From the cell containing the given text, extract its center point as [X, Y] coordinate. 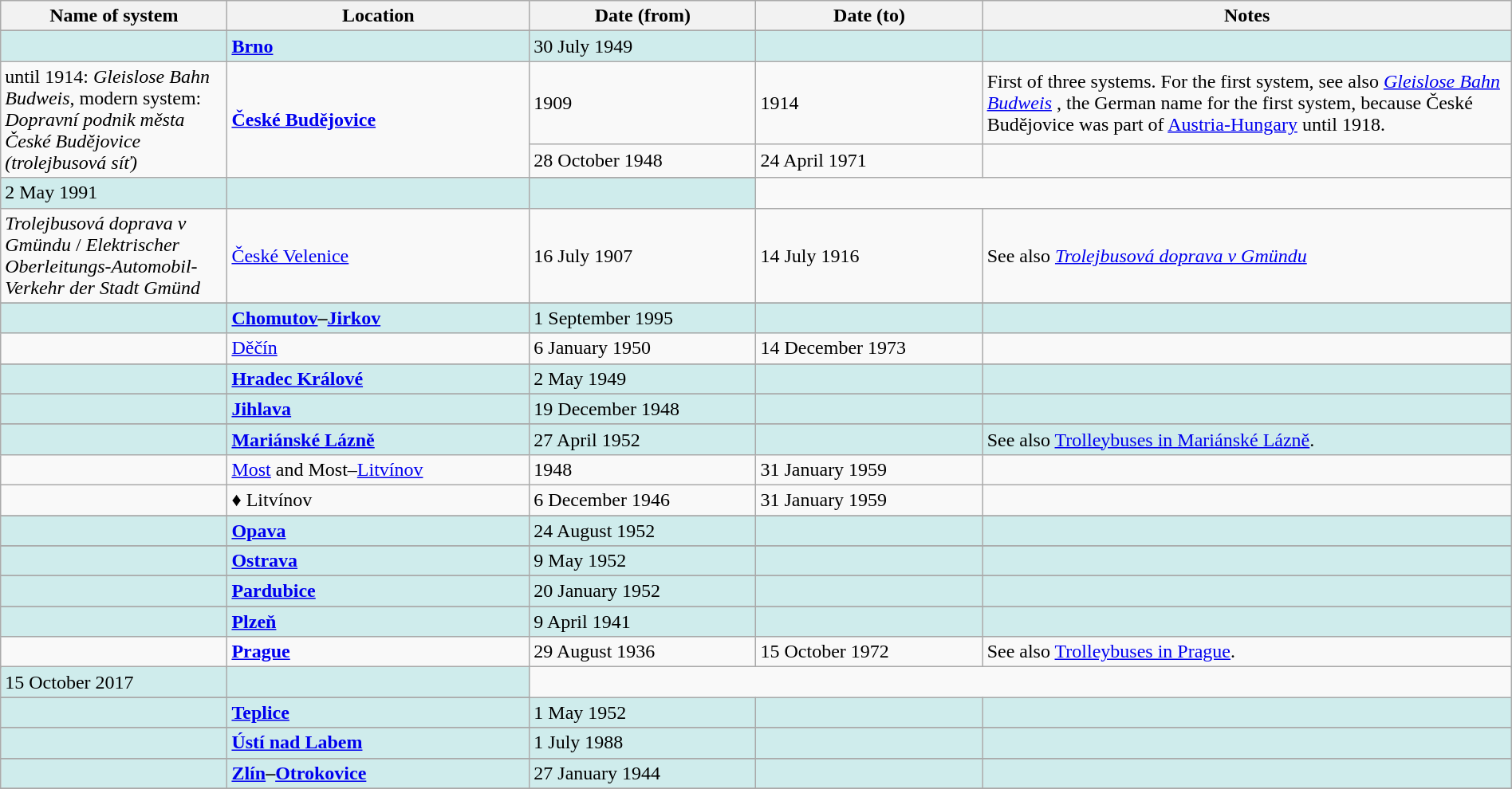
9 April 1941 [643, 622]
Plzeň [378, 622]
Brno [378, 46]
Opava [378, 530]
Most and Most–Litvínov [378, 469]
Notes [1247, 16]
♦ Litvínov [378, 500]
16 July 1907 [643, 255]
Trolejbusová doprava v Gmündu / Elektrischer Oberleitungs-Automobil-Verkehr der Stadt Gmünd [114, 255]
27 January 1944 [643, 773]
6 December 1946 [643, 500]
2 May 1949 [643, 379]
Chomutov–Jirkov [378, 318]
See also Trolleybuses in Prague. [1247, 652]
Pardubice [378, 591]
until 1914: Gleislose Bahn Budweis, modern system: Dopravní podnik města České Budějovice (trolejbusová síť) [114, 120]
Location [378, 16]
20 January 1952 [643, 591]
České Velenice [378, 255]
Prague [378, 652]
15 October 1972 [869, 652]
Date (to) [869, 16]
1909 [643, 102]
Hradec Králové [378, 379]
29 August 1936 [643, 652]
See also Trolejbusová doprava v Gmündu [1247, 255]
28 October 1948 [643, 161]
Date (from) [643, 16]
České Budějovice [378, 120]
1 September 1995 [643, 318]
Name of system [114, 16]
2 May 1991 [114, 193]
30 July 1949 [643, 46]
Mariánské Lázně [378, 439]
Ústí nad Labem [378, 743]
14 July 1916 [869, 255]
6 January 1950 [643, 348]
1948 [643, 469]
Děčín [378, 348]
Teplice [378, 712]
Zlín–Otrokovice [378, 773]
1914 [869, 102]
Ostrava [378, 561]
1 May 1952 [643, 712]
24 August 1952 [643, 530]
15 October 2017 [114, 682]
Jihlava [378, 409]
9 May 1952 [643, 561]
19 December 1948 [643, 409]
14 December 1973 [869, 348]
See also Trolleybuses in Mariánské Lázně. [1247, 439]
24 April 1971 [869, 161]
1 July 1988 [643, 743]
27 April 1952 [643, 439]
